Detect which cell encompasses the target text, then output its (X, Y) center coordinate. 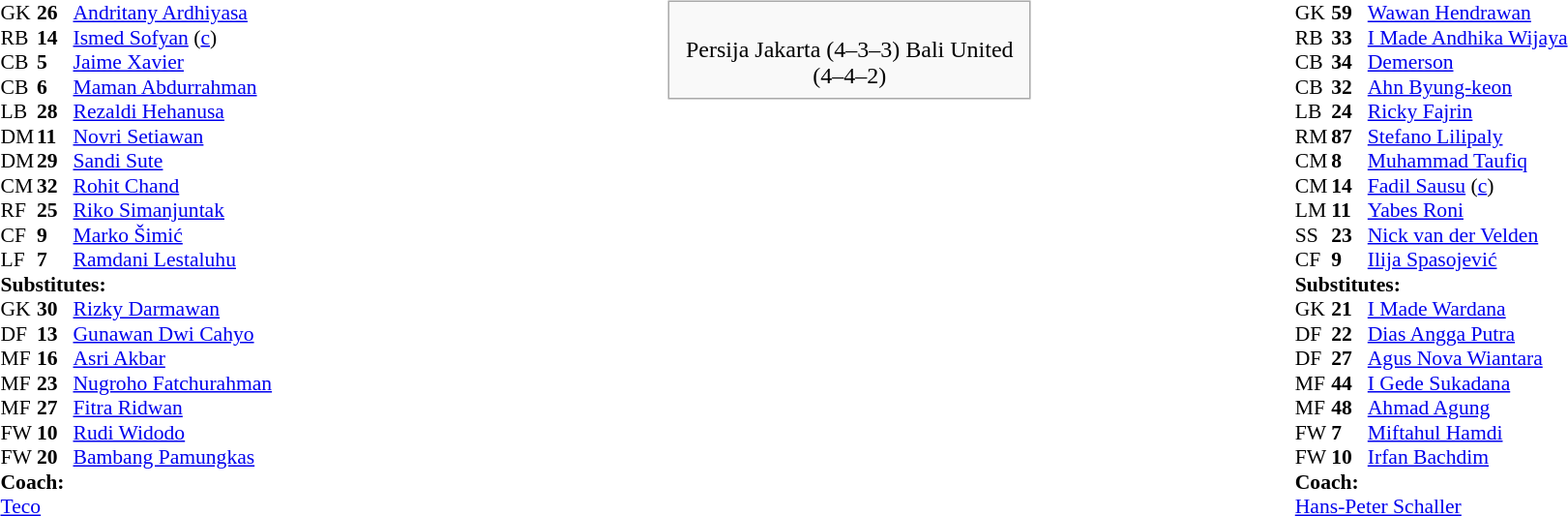
Rizky Darmawan (173, 309)
Ahn Byung-keon (1468, 87)
Ricky Fajrin (1468, 111)
Demerson (1468, 63)
Fitra Ridwan (173, 408)
LM (1314, 210)
21 (1349, 309)
Ilija Spasojević (1468, 260)
Ahmad Agung (1468, 408)
Marko Šimić (173, 235)
Persija Jakarta (4–3–3) Bali United (4–4–2) (849, 50)
Nugroho Fatchurahman (173, 383)
5 (55, 63)
SS (1314, 235)
Asri Akbar (173, 359)
Novri Setiawan (173, 137)
Wawan Hendrawan (1468, 13)
Irfan Bachdim (1468, 458)
Andritany Ardhiyasa (173, 13)
Nick van der Velden (1468, 235)
Muhammad Taufiq (1468, 162)
16 (55, 359)
34 (1349, 63)
Rezaldi Hehanusa (173, 111)
Ramdani Lestaluhu (173, 260)
30 (55, 309)
20 (55, 458)
Dias Angga Putra (1468, 334)
28 (55, 111)
RF (18, 210)
Bambang Pamungkas (173, 458)
Stefano Lilipaly (1468, 137)
Sandi Sute (173, 162)
Riko Simanjuntak (173, 210)
22 (1349, 334)
Fadil Sausu (c) (1468, 186)
48 (1349, 408)
Ismed Sofyan (c) (173, 38)
I Made Wardana (1468, 309)
24 (1349, 111)
I Gede Sukadana (1468, 383)
Yabes Roni (1468, 210)
26 (55, 13)
I Made Andhika Wijaya (1468, 38)
Rudi Widodo (173, 433)
87 (1349, 137)
Miftahul Hamdi (1468, 433)
6 (55, 87)
Rohit Chand (173, 186)
44 (1349, 383)
13 (55, 334)
Jaime Xavier (173, 63)
Gunawan Dwi Cahyo (173, 334)
25 (55, 210)
Maman Abdurrahman (173, 87)
Agus Nova Wiantara (1468, 359)
8 (1349, 162)
RM (1314, 137)
33 (1349, 38)
LF (18, 260)
59 (1349, 13)
29 (55, 162)
